Locate the cell with the specified text and output its [X, Y] center coordinate. 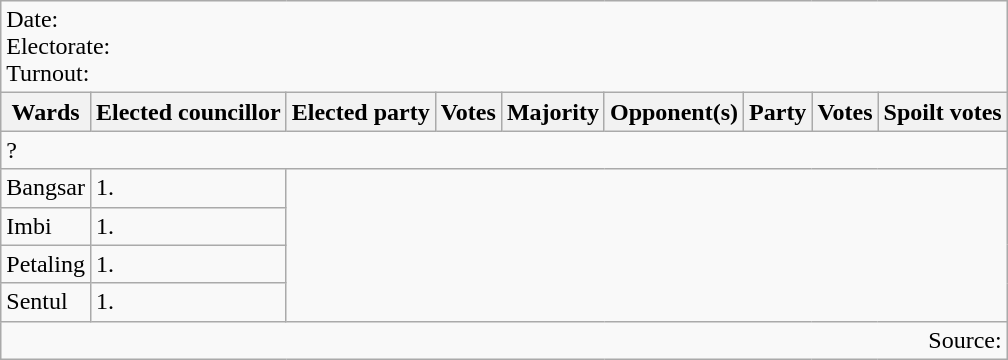
Petaling [46, 264]
Party [778, 112]
? [504, 150]
Majority [552, 112]
Bangsar [46, 188]
Opponent(s) [674, 112]
Source: [504, 340]
Spoilt votes [942, 112]
Elected councillor [188, 112]
Imbi [46, 226]
Date: Electorate: Turnout: [504, 47]
Sentul [46, 302]
Elected party [360, 112]
Wards [46, 112]
